Find where the given text appears and provide that cell's center as [X, Y] coordinate. 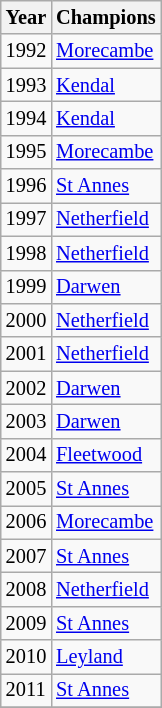
2010 [26, 657]
1996 [26, 186]
1997 [26, 219]
1999 [26, 287]
1993 [26, 85]
Champions [106, 17]
2009 [26, 623]
2001 [26, 354]
2006 [26, 522]
2011 [26, 690]
1995 [26, 152]
Fleetwood [106, 455]
Year [26, 17]
2003 [26, 421]
2004 [26, 455]
2005 [26, 489]
2007 [26, 556]
1992 [26, 51]
2000 [26, 320]
Leyland [106, 657]
2008 [26, 589]
1998 [26, 253]
1994 [26, 118]
2002 [26, 388]
